Pinpoint the cell where the given text exists, returning its [X, Y] midpoint coordinate. 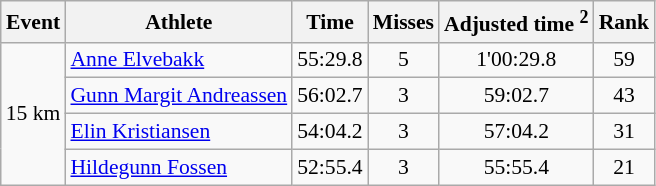
21 [624, 167]
43 [624, 96]
Adjusted time 2 [516, 22]
56:02.7 [330, 96]
5 [404, 60]
31 [624, 132]
Misses [404, 22]
Time [330, 22]
Athlete [178, 22]
Event [34, 22]
59 [624, 60]
57:04.2 [516, 132]
59:02.7 [516, 96]
Rank [624, 22]
55:29.8 [330, 60]
Gunn Margit Andreassen [178, 96]
54:04.2 [330, 132]
1'00:29.8 [516, 60]
15 km [34, 113]
52:55.4 [330, 167]
55:55.4 [516, 167]
Hildegunn Fossen [178, 167]
Elin Kristiansen [178, 132]
Anne Elvebakk [178, 60]
